Extract the (x, y) coordinate from the center of the cell holding the provided text.  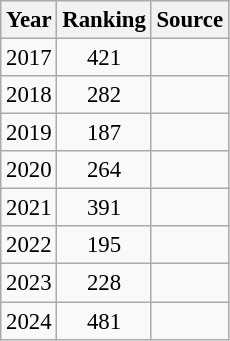
187 (104, 133)
2018 (29, 95)
Source (190, 20)
Year (29, 20)
2017 (29, 58)
391 (104, 208)
228 (104, 283)
481 (104, 321)
282 (104, 95)
421 (104, 58)
264 (104, 170)
2020 (29, 170)
2021 (29, 208)
2022 (29, 245)
195 (104, 245)
Ranking (104, 20)
2019 (29, 133)
2024 (29, 321)
2023 (29, 283)
